For the text-containing cell, return its midpoint in (x, y) coordinate format. 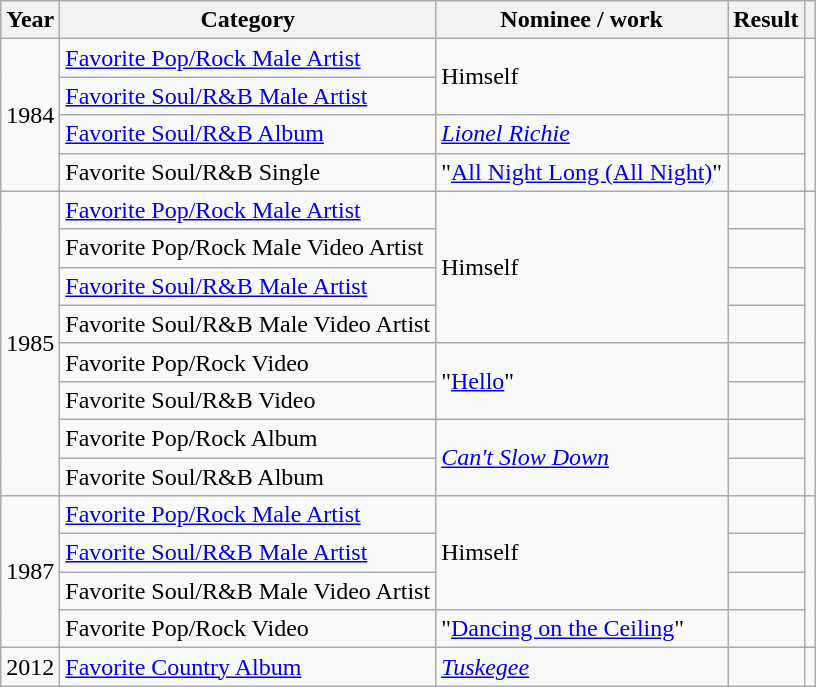
Favorite Pop/Rock Male Video Artist (248, 248)
Nominee / work (582, 20)
"Dancing on the Ceiling" (582, 629)
Favorite Pop/Rock Album (248, 438)
"All Night Long (All Night)" (582, 172)
Category (248, 20)
Year (30, 20)
1984 (30, 115)
2012 (30, 667)
1987 (30, 572)
Lionel Richie (582, 134)
Tuskegee (582, 667)
Favorite Country Album (248, 667)
"Hello" (582, 381)
1985 (30, 343)
Can't Slow Down (582, 457)
Favorite Soul/R&B Video (248, 400)
Result (766, 20)
Favorite Soul/R&B Single (248, 172)
